Extract the [x, y] coordinate from the center of the cell holding the provided text.  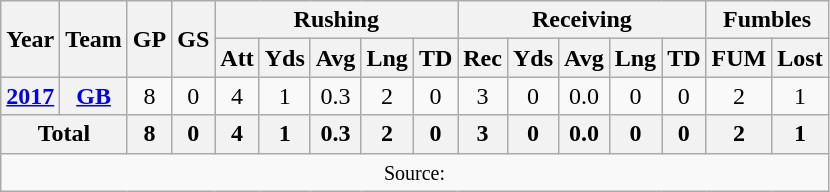
GB [94, 96]
Year [30, 39]
Team [94, 39]
FUM [739, 58]
Att [237, 58]
2017 [30, 96]
Rec [483, 58]
GP [149, 39]
Rushing [336, 20]
Lost [800, 58]
GS [194, 39]
Receiving [582, 20]
Source: [414, 172]
Total [64, 134]
Fumbles [767, 20]
